Return the (x, y) coordinate for the center point of the cell that contains the specified text.  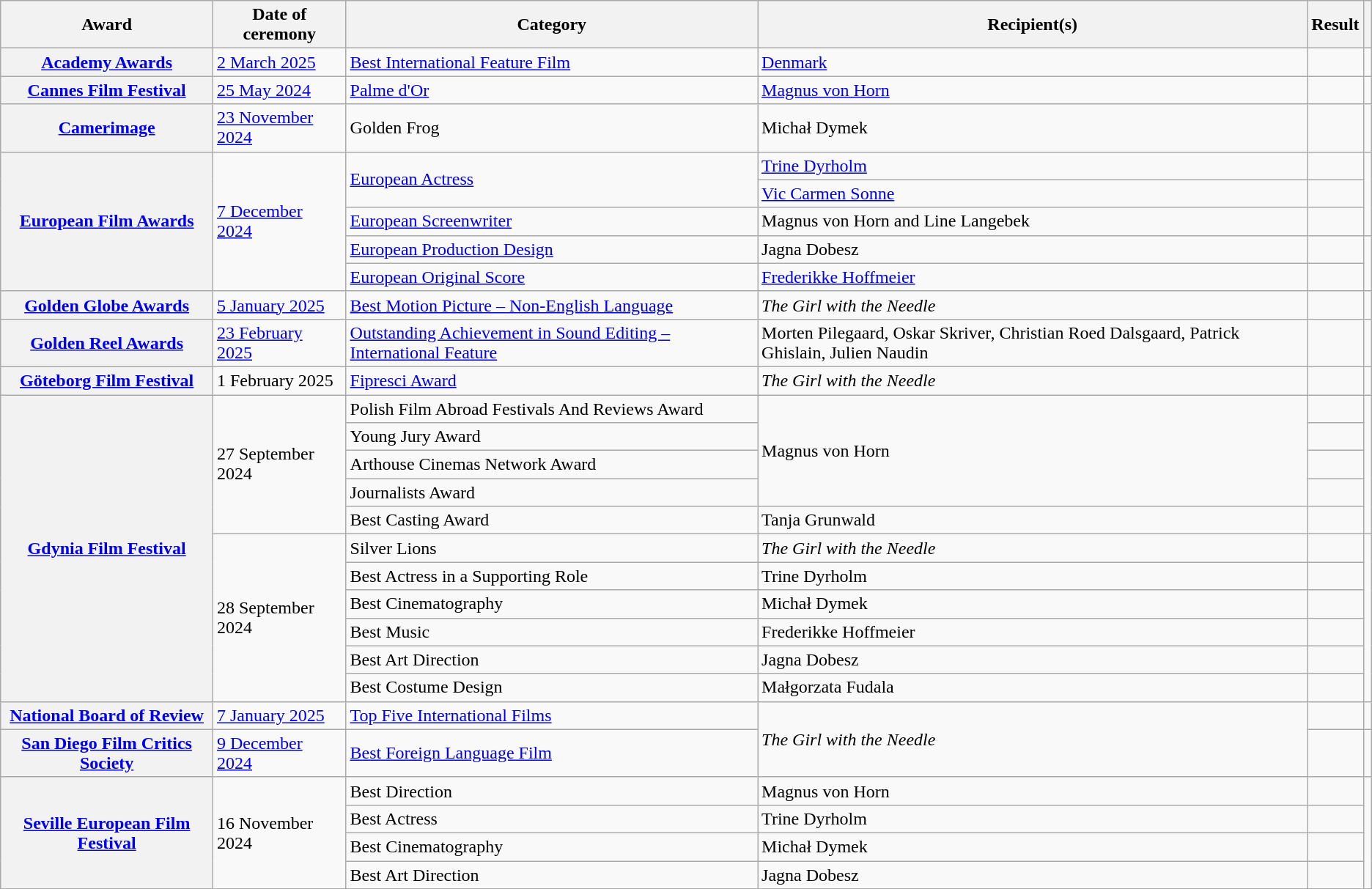
Result (1335, 25)
Category (552, 25)
27 September 2024 (279, 464)
Golden Reel Awards (107, 343)
Seville European Film Festival (107, 833)
Outstanding Achievement in Sound Editing – International Feature (552, 343)
Recipient(s) (1033, 25)
European Screenwriter (552, 221)
National Board of Review (107, 715)
Polish Film Abroad Festivals And Reviews Award (552, 408)
25 May 2024 (279, 90)
Golden Globe Awards (107, 305)
Morten Pilegaard, Oskar Skriver, Christian Roed Dalsgaard, Patrick Ghislain, Julien Naudin (1033, 343)
Palme d'Or (552, 90)
Best Foreign Language Film (552, 753)
Best Music (552, 632)
7 December 2024 (279, 221)
Award (107, 25)
23 November 2024 (279, 128)
Denmark (1033, 62)
Cannes Film Festival (107, 90)
Silver Lions (552, 548)
Fipresci Award (552, 380)
Journalists Award (552, 493)
Best Costume Design (552, 687)
1 February 2025 (279, 380)
23 February 2025 (279, 343)
Golden Frog (552, 128)
Best International Feature Film (552, 62)
7 January 2025 (279, 715)
28 September 2024 (279, 618)
Camerimage (107, 128)
European Original Score (552, 277)
Best Casting Award (552, 520)
Tanja Grunwald (1033, 520)
Best Actress in a Supporting Role (552, 576)
San Diego Film Critics Society (107, 753)
European Actress (552, 180)
Academy Awards (107, 62)
Top Five International Films (552, 715)
Best Actress (552, 819)
Young Jury Award (552, 437)
16 November 2024 (279, 833)
Best Direction (552, 791)
Göteborg Film Festival (107, 380)
European Production Design (552, 249)
9 December 2024 (279, 753)
Małgorzata Fudala (1033, 687)
2 March 2025 (279, 62)
Best Motion Picture – Non-English Language (552, 305)
Vic Carmen Sonne (1033, 193)
Magnus von Horn and Line Langebek (1033, 221)
Gdynia Film Festival (107, 548)
Date of ceremony (279, 25)
European Film Awards (107, 221)
5 January 2025 (279, 305)
Arthouse Cinemas Network Award (552, 465)
